Extract the (X, Y) coordinate from the center of the cell holding the provided text.  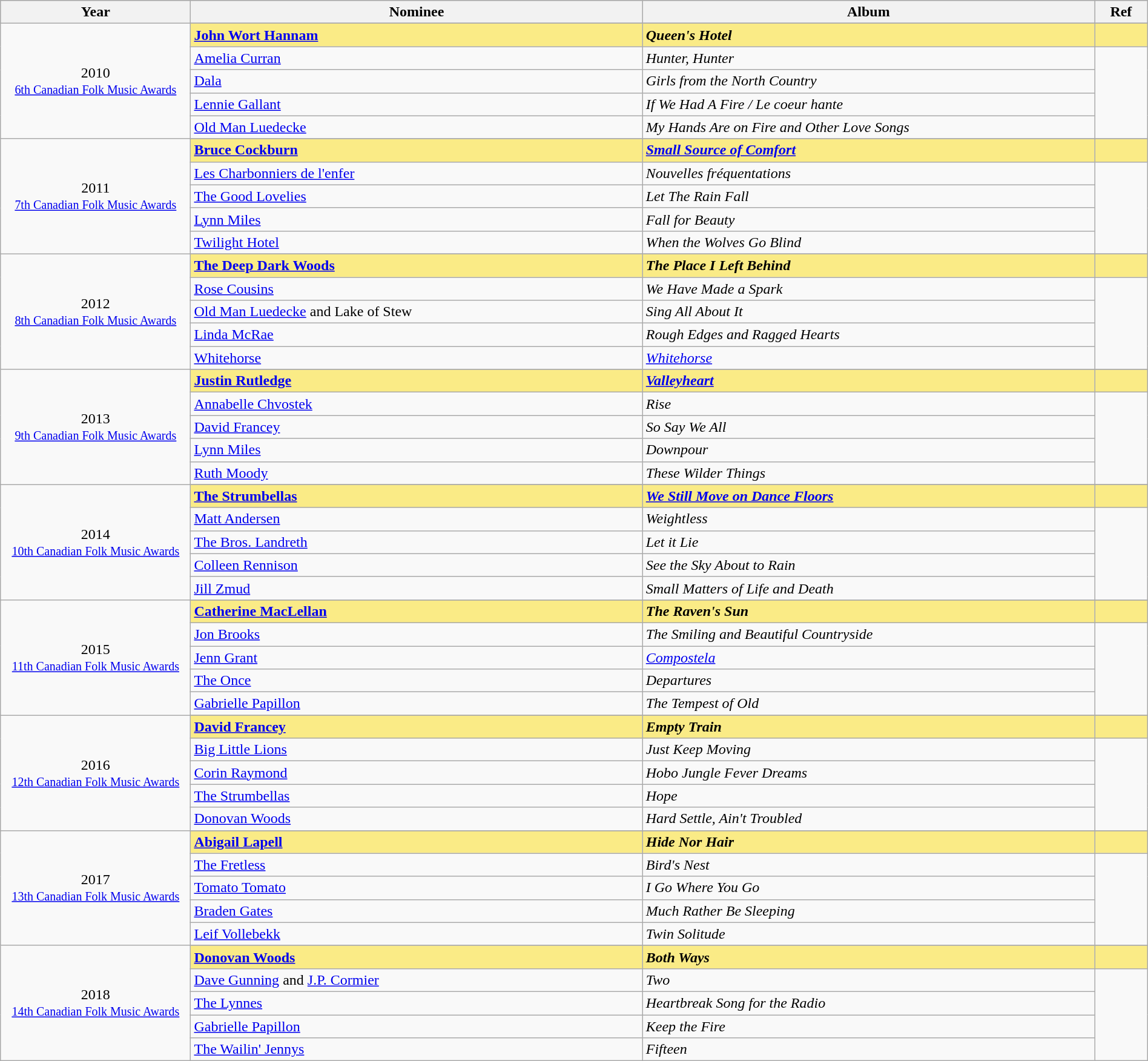
The Tempest of Old (868, 704)
Jill Zmud (417, 588)
The Place I Left Behind (868, 265)
Catherine MacLellan (417, 611)
The Deep Dark Woods (417, 265)
2012 8th Canadian Folk Music Awards (96, 311)
Ruth Moody (417, 473)
Downpour (868, 450)
Queen's Hotel (868, 35)
Let The Rain Fall (868, 196)
Much Rather Be Sleeping (868, 911)
When the Wolves Go Blind (868, 242)
Annabelle Chvostek (417, 404)
Heartbreak Song for the Radio (868, 1003)
Hard Settle, Ain't Troubled (868, 819)
2016 12th Canadian Folk Music Awards (96, 773)
Album (868, 12)
Empty Train (868, 727)
2018 14th Canadian Folk Music Awards (96, 1003)
2017 13th Canadian Folk Music Awards (96, 888)
Corin Raymond (417, 773)
Sing All About It (868, 312)
The Raven's Sun (868, 611)
Matt Andersen (417, 519)
Let it Lie (868, 542)
Hide Nor Hair (868, 842)
See the Sky About to Rain (868, 565)
2013 9th Canadian Folk Music Awards (96, 427)
Girls from the North Country (868, 81)
I Go Where You Go (868, 888)
Dave Gunning and J.P. Cormier (417, 980)
Year (96, 12)
Amelia Curran (417, 58)
My Hands Are on Fire and Other Love Songs (868, 127)
Fall for Beauty (868, 219)
Rough Edges and Ragged Hearts (868, 335)
Ref (1121, 12)
Braden Gates (417, 911)
Big Little Lions (417, 750)
Two (868, 980)
Hope (868, 796)
Departures (868, 681)
Weightless (868, 519)
Small Source of Comfort (868, 150)
We Have Made a Spark (868, 289)
Both Ways (868, 957)
We Still Move on Dance Floors (868, 496)
The Wailin' Jennys (417, 1049)
So Say We All (868, 427)
Rose Cousins (417, 289)
Rise (868, 404)
Linda McRae (417, 335)
Fifteen (868, 1049)
Nouvelles fréquentations (868, 173)
Old Man Luedecke and Lake of Stew (417, 312)
Just Keep Moving (868, 750)
Lennie Gallant (417, 104)
Old Man Luedecke (417, 127)
Abigail Lapell (417, 842)
Tomato Tomato (417, 888)
Les Charbonniers de l'enfer (417, 173)
John Wort Hannam (417, 35)
Small Matters of Life and Death (868, 588)
The Smiling and Beautiful Countryside (868, 634)
2010 6th Canadian Folk Music Awards (96, 81)
Hunter, Hunter (868, 58)
Keep the Fire (868, 1026)
Leif Vollebekk (417, 934)
These Wilder Things (868, 473)
Dala (417, 81)
The Good Lovelies (417, 196)
Compostela (868, 657)
Twilight Hotel (417, 242)
The Fretless (417, 865)
Valleyheart (868, 381)
Bird's Nest (868, 865)
The Once (417, 681)
Hobo Jungle Fever Dreams (868, 773)
2014 10th Canadian Folk Music Awards (96, 542)
Justin Rutledge (417, 381)
Twin Solitude (868, 934)
Jon Brooks (417, 634)
Jenn Grant (417, 657)
The Bros. Landreth (417, 542)
If We Had A Fire / Le coeur hante (868, 104)
2015 11th Canadian Folk Music Awards (96, 657)
Colleen Rennison (417, 565)
Nominee (417, 12)
The Lynnes (417, 1003)
2011 7th Canadian Folk Music Awards (96, 196)
Bruce Cockburn (417, 150)
